Return the [X, Y] coordinate for the center point of the cell that contains the specified text.  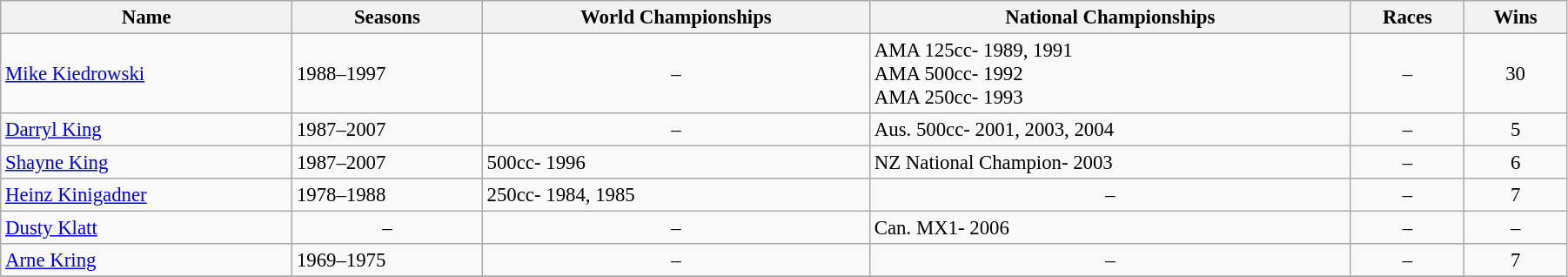
500cc- 1996 [675, 163]
Heinz Kinigadner [146, 195]
Dusty Klatt [146, 228]
1988–1997 [388, 74]
5 [1516, 130]
250cc- 1984, 1985 [675, 195]
30 [1516, 74]
Races [1408, 17]
National Championships [1110, 17]
Darryl King [146, 130]
Seasons [388, 17]
6 [1516, 163]
Aus. 500cc- 2001, 2003, 2004 [1110, 130]
Shayne King [146, 163]
Mike Kiedrowski [146, 74]
NZ National Champion- 2003 [1110, 163]
1969–1975 [388, 260]
1978–1988 [388, 195]
Wins [1516, 17]
AMA 125cc- 1989, 1991AMA 500cc- 1992AMA 250cc- 1993 [1110, 74]
Name [146, 17]
World Championships [675, 17]
Arne Kring [146, 260]
Can. MX1- 2006 [1110, 228]
